Return the [x, y] coordinate for the center point of the cell that contains the specified text.  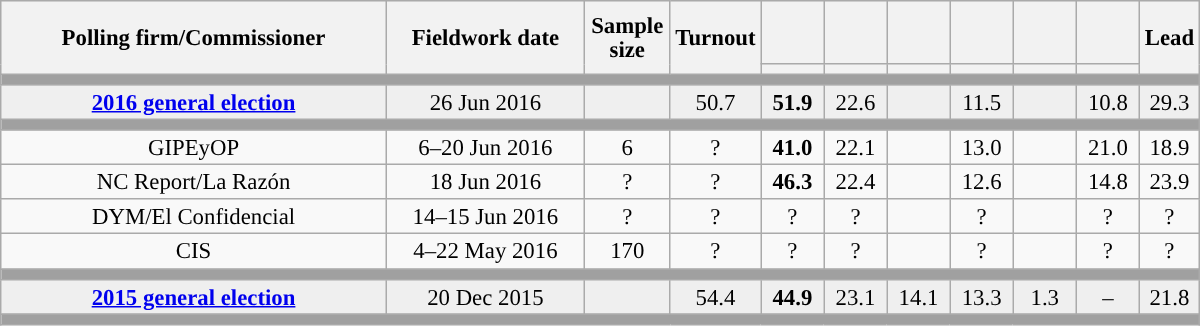
23.1 [856, 296]
46.3 [792, 182]
170 [627, 252]
12.6 [982, 182]
6 [627, 148]
26 Jun 2016 [485, 102]
14–15 Jun 2016 [485, 218]
22.6 [856, 102]
41.0 [792, 148]
20 Dec 2015 [485, 296]
22.4 [856, 182]
50.7 [716, 102]
GIPEyOP [194, 148]
– [1108, 296]
CIS [194, 252]
54.4 [716, 296]
18 Jun 2016 [485, 182]
4–22 May 2016 [485, 252]
18.9 [1169, 148]
22.1 [856, 148]
13.0 [982, 148]
44.9 [792, 296]
Turnout [716, 38]
Lead [1169, 38]
Polling firm/Commissioner [194, 38]
14.1 [918, 296]
11.5 [982, 102]
10.8 [1108, 102]
14.8 [1108, 182]
23.9 [1169, 182]
29.3 [1169, 102]
DYM/El Confidencial [194, 218]
Fieldwork date [485, 38]
NC Report/La Razón [194, 182]
13.3 [982, 296]
21.8 [1169, 296]
51.9 [792, 102]
2016 general election [194, 102]
6–20 Jun 2016 [485, 148]
Sample size [627, 38]
21.0 [1108, 148]
1.3 [1044, 296]
2015 general election [194, 296]
